For the text-containing cell, return its midpoint in (x, y) coordinate format. 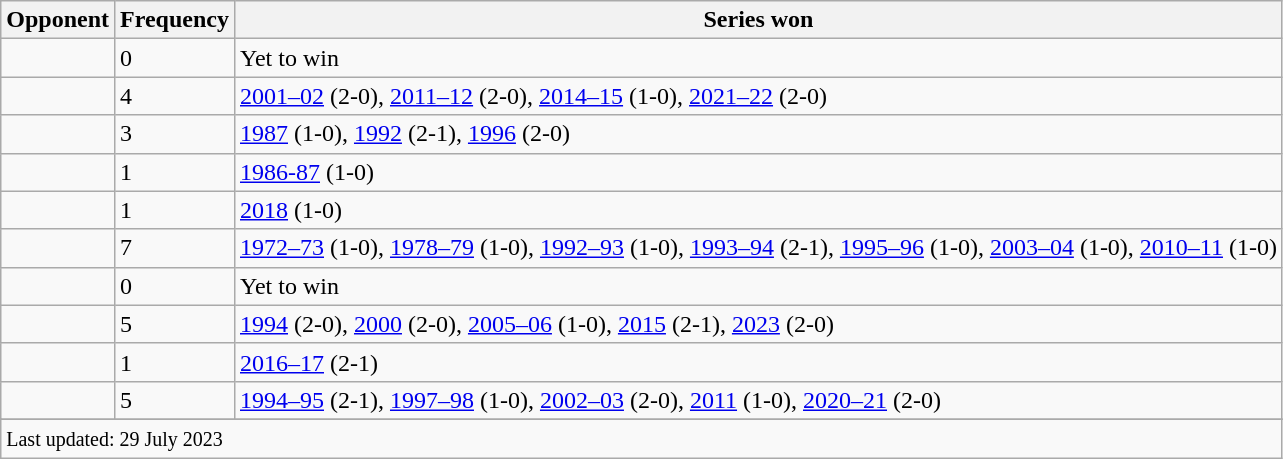
1986-87 (1-0) (758, 172)
Last updated: 29 July 2023 (642, 438)
2018 (1-0) (758, 210)
3 (175, 134)
Series won (758, 20)
1987 (1-0), 1992 (2-1), 1996 (2-0) (758, 134)
2001–02 (2-0), 2011–12 (2-0), 2014–15 (1-0), 2021–22 (2-0) (758, 96)
4 (175, 96)
Opponent (58, 20)
1994–95 (2-1), 1997–98 (1-0), 2002–03 (2-0), 2011 (1-0), 2020–21 (2-0) (758, 400)
2016–17 (2-1) (758, 362)
Frequency (175, 20)
1994 (2-0), 2000 (2-0), 2005–06 (1-0), 2015 (2-1), 2023 (2-0) (758, 324)
7 (175, 248)
1972–73 (1-0), 1978–79 (1-0), 1992–93 (1-0), 1993–94 (2-1), 1995–96 (1-0), 2003–04 (1-0), 2010–11 (1-0) (758, 248)
